Detect which cell encompasses the target text, then output its [x, y] center coordinate. 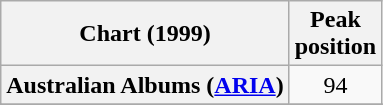
Chart (1999) [145, 34]
Australian Albums (ARIA) [145, 85]
Peakposition [335, 34]
94 [335, 85]
